Pinpoint the cell where the given text exists, returning its (X, Y) midpoint coordinate. 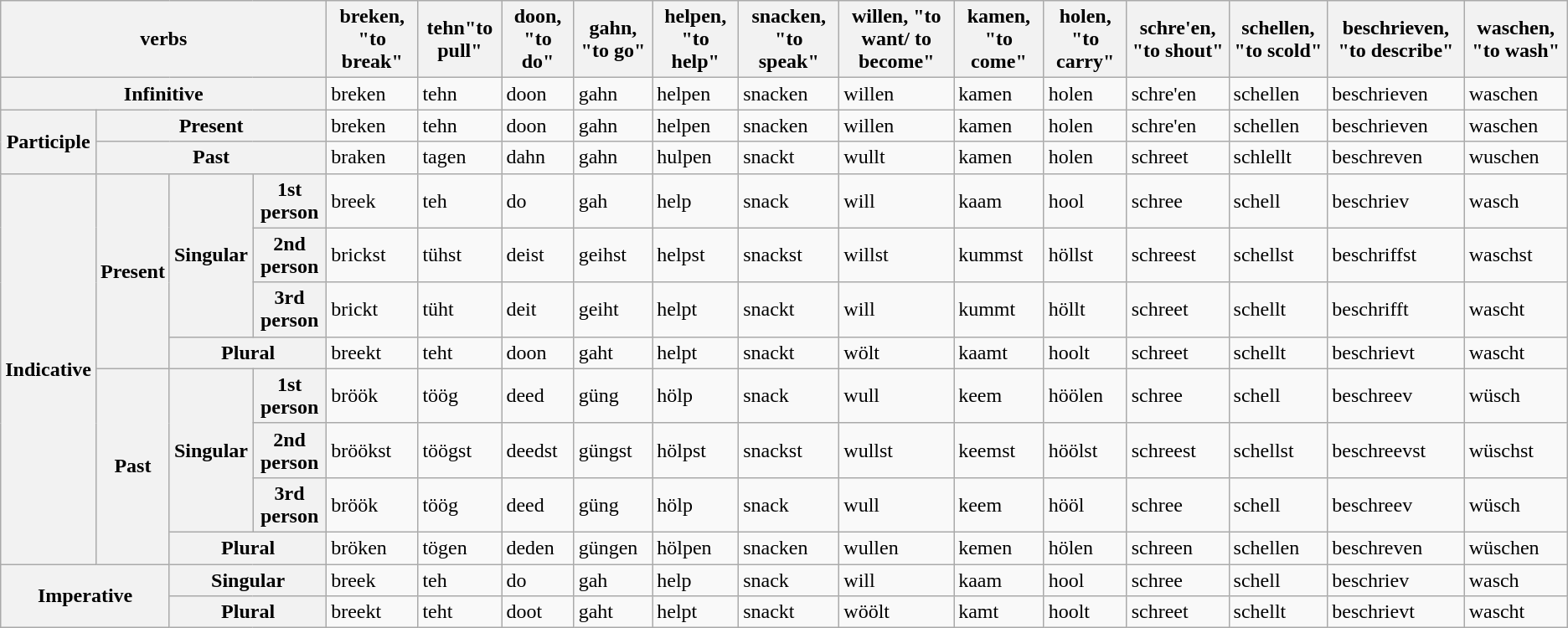
höölst (1086, 450)
hölen (1086, 548)
beschriffst (1395, 255)
wöölt (896, 612)
hölpst (695, 450)
waschen, "to wash" (1516, 39)
wuschen (1516, 157)
Imperative (85, 596)
tühst (460, 255)
breken, "to break" (372, 39)
kummst (999, 255)
wullen (896, 548)
bröökst (372, 450)
Participle (49, 142)
tüht (460, 310)
schellen, "to scold" (1278, 39)
deden (538, 548)
holen, "to carry" (1086, 39)
wullst (896, 450)
kaamt (999, 353)
wüschst (1516, 450)
geihst (613, 255)
tehn"to pull" (460, 39)
brickt (372, 310)
doot (538, 612)
beschrifft (1395, 310)
güngst (613, 450)
beschrieven, "to describe" (1395, 39)
kemen (999, 548)
höllt (1086, 310)
willen, "to want/ to become" (896, 39)
hööl (1086, 504)
töögst (460, 450)
deit (538, 310)
helpst (695, 255)
schreen (1178, 548)
kummt (999, 310)
hölpen (695, 548)
wullt (896, 157)
gahn, "to go" (613, 39)
schre'en, "to shout" (1178, 39)
höölen (1086, 395)
hulpen (695, 157)
deedst (538, 450)
wölt (896, 353)
keemst (999, 450)
güngen (613, 548)
geiht (613, 310)
beschreevst (1395, 450)
braken (372, 157)
bröken (372, 548)
willst (896, 255)
tagen (460, 157)
brickst (372, 255)
Indicative (49, 368)
verbs (164, 39)
wüschen (1516, 548)
tögen (460, 548)
kamen, "to come" (999, 39)
Infinitive (164, 94)
helpen, "to help" (695, 39)
doon, "to do" (538, 39)
deist (538, 255)
waschst (1516, 255)
dahn (538, 157)
snacken, "to speak" (789, 39)
höllst (1086, 255)
kamt (999, 612)
schlellt (1278, 157)
